For the text-containing cell, return its midpoint in [X, Y] coordinate format. 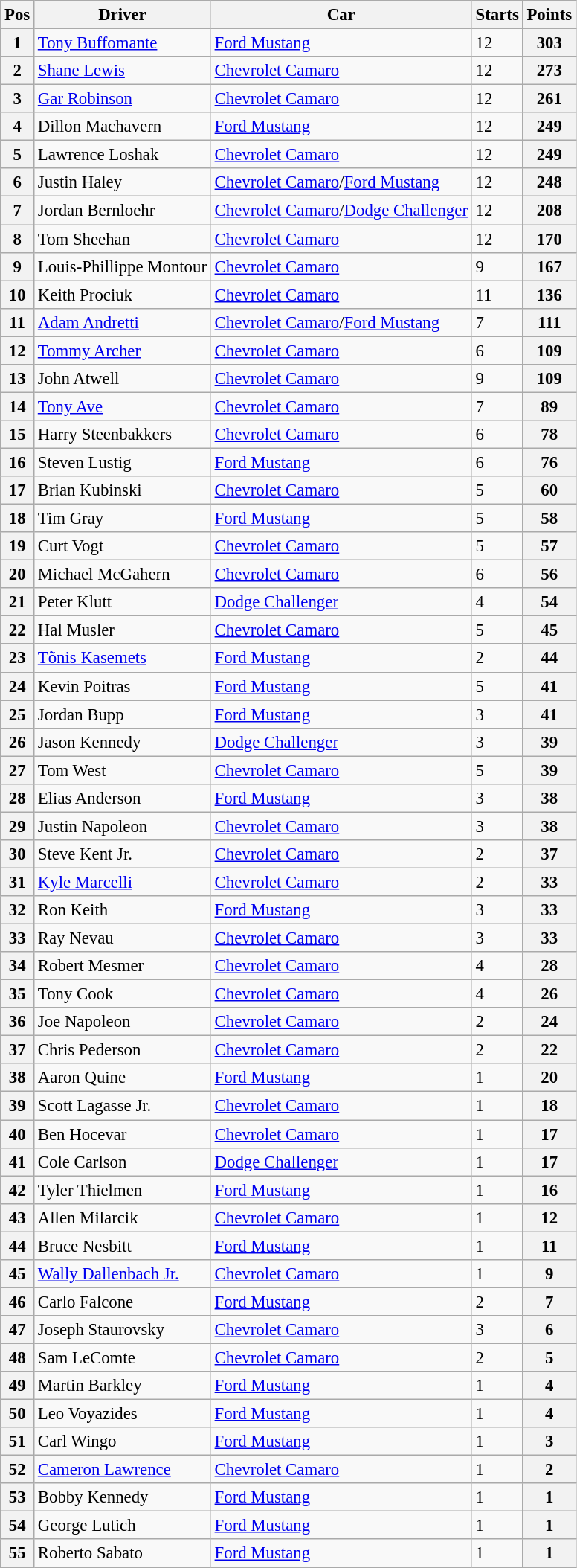
Carlo Falcone [123, 1302]
Cameron Lawrence [123, 1470]
Dillon Machavern [123, 127]
Tõnis Kasemets [123, 659]
36 [18, 1022]
14 [18, 406]
Peter Klutt [123, 602]
167 [549, 266]
Michael McGahern [123, 575]
Justin Haley [123, 182]
Aaron Quine [123, 1078]
Bruce Nesbitt [123, 1246]
Tony Ave [123, 406]
Starts [497, 15]
111 [549, 322]
32 [18, 910]
21 [18, 602]
303 [549, 43]
Pos [18, 15]
Elias Anderson [123, 799]
Allen Milarcik [123, 1217]
Jordan Bupp [123, 714]
58 [549, 519]
76 [549, 462]
Tom Sheehan [123, 239]
Kyle Marcelli [123, 882]
Jordan Bernloehr [123, 211]
Tom West [123, 770]
Justin Napoleon [123, 826]
89 [549, 406]
56 [549, 575]
57 [549, 546]
8 [18, 239]
34 [18, 966]
Carl Wingo [123, 1441]
55 [18, 1554]
29 [18, 826]
46 [18, 1302]
60 [549, 490]
23 [18, 659]
Driver [123, 15]
Curt Vogt [123, 546]
Joseph Staurovsky [123, 1330]
Kevin Poitras [123, 686]
Ron Keith [123, 910]
47 [18, 1330]
Joe Napoleon [123, 1022]
53 [18, 1497]
52 [18, 1470]
248 [549, 182]
George Lutich [123, 1526]
43 [18, 1217]
40 [18, 1134]
Hal Musler [123, 630]
Adam Andretti [123, 322]
51 [18, 1441]
27 [18, 770]
Louis-Phillippe Montour [123, 266]
Jason Kennedy [123, 742]
261 [549, 99]
Cole Carlson [123, 1162]
Roberto Sabato [123, 1554]
208 [549, 211]
Steve Kent Jr. [123, 854]
Tony Cook [123, 994]
50 [18, 1414]
13 [18, 379]
Ray Nevau [123, 938]
Scott Lagasse Jr. [123, 1106]
Brian Kubinski [123, 490]
25 [18, 714]
Chris Pederson [123, 1050]
Steven Lustig [123, 462]
10 [18, 295]
Chevrolet Camaro/Dodge Challenger [341, 211]
Tommy Archer [123, 351]
49 [18, 1386]
136 [549, 295]
Robert Mesmer [123, 966]
273 [549, 71]
Leo Voyazides [123, 1414]
Keith Prociuk [123, 295]
30 [18, 854]
78 [549, 435]
Car [341, 15]
31 [18, 882]
Martin Barkley [123, 1386]
Gar Robinson [123, 99]
35 [18, 994]
Wally Dallenbach Jr. [123, 1274]
Tony Buffomante [123, 43]
42 [18, 1190]
19 [18, 546]
Points [549, 15]
Bobby Kennedy [123, 1497]
Ben Hocevar [123, 1134]
Shane Lewis [123, 71]
170 [549, 239]
Tim Gray [123, 519]
Harry Steenbakkers [123, 435]
Tyler Thielmen [123, 1190]
15 [18, 435]
Lawrence Loshak [123, 155]
John Atwell [123, 379]
48 [18, 1357]
Sam LeComte [123, 1357]
